Capture the cell that displays the provided text and extract its (X, Y) central coordinate. 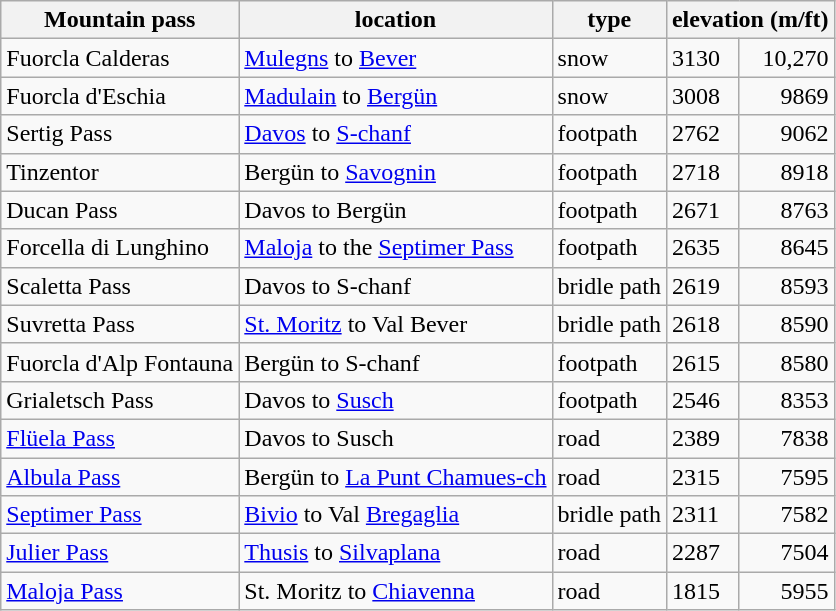
7582 (786, 515)
Julier Pass (120, 553)
2546 (702, 400)
Madulain to Bergün (396, 96)
8645 (786, 248)
8763 (786, 210)
elevation (m/ft) (750, 20)
8353 (786, 400)
Bivio to Val Bregaglia (396, 515)
2615 (702, 362)
St. Moritz to Val Bever (396, 324)
2671 (702, 210)
8580 (786, 362)
Fuorcla d'Alp Fontauna (120, 362)
Sertig Pass (120, 134)
2315 (702, 477)
8918 (786, 172)
Tinzentor (120, 172)
8590 (786, 324)
St. Moritz to Chiavenna (396, 591)
Fuorcla d'Eschia (120, 96)
Albula Pass (120, 477)
7595 (786, 477)
2389 (702, 438)
9062 (786, 134)
type (609, 20)
Fuorcla Calderas (120, 58)
Suvretta Pass (120, 324)
2635 (702, 248)
Bergün to S-chanf (396, 362)
Bergün to La Punt Chamues-ch (396, 477)
Thusis to Silvaplana (396, 553)
9869 (786, 96)
2762 (702, 134)
Bergün to Savognin (396, 172)
10,270 (786, 58)
2718 (702, 172)
Maloja Pass (120, 591)
location (396, 20)
3008 (702, 96)
Septimer Pass (120, 515)
Ducan Pass (120, 210)
Maloja to the Septimer Pass (396, 248)
Grialetsch Pass (120, 400)
Forcella di Lunghino (120, 248)
Mountain pass (120, 20)
Scaletta Pass (120, 286)
3130 (702, 58)
Mulegns to Bever (396, 58)
Davos to Bergün (396, 210)
2619 (702, 286)
5955 (786, 591)
7504 (786, 553)
1815 (702, 591)
2287 (702, 553)
8593 (786, 286)
Flüela Pass (120, 438)
2618 (702, 324)
2311 (702, 515)
7838 (786, 438)
